Extract the [X, Y] coordinate from the center of the cell holding the provided text.  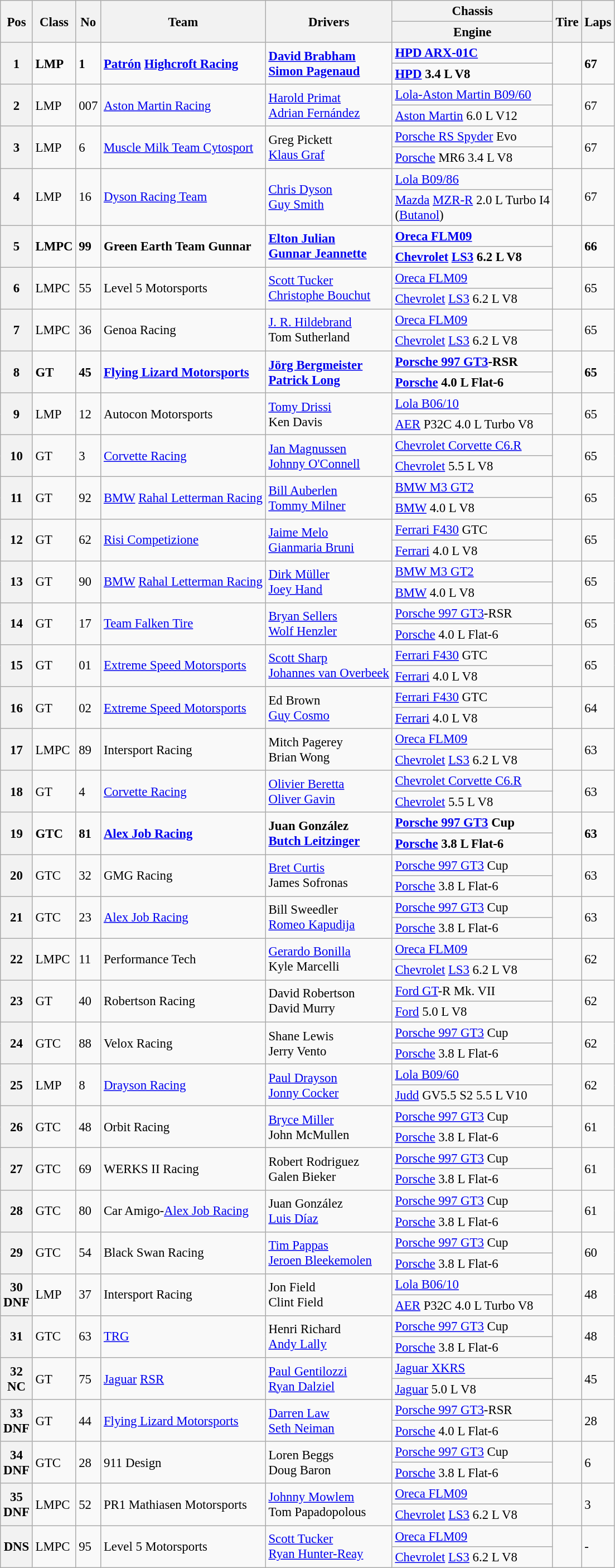
01 [88, 666]
Paul Drayson Jonny Cocker [329, 1085]
Gerardo Bonilla Kyle Marcelli [329, 959]
Robert Rodriguez Galen Bieker [329, 1169]
29 [17, 1253]
32NC [17, 1379]
David Brabham Simon Pagenaud [329, 64]
Porsche MR6 3.4 L V8 [472, 158]
24 [17, 1043]
911 Design [183, 1463]
Performance Tech [183, 959]
Judd GV5.5 S2 5.5 L V10 [472, 1096]
Green Earth Team Gunnar [183, 247]
20 [17, 876]
No [88, 21]
44 [88, 1420]
Scott Sharp Johannes van Overbeek [329, 666]
5 [17, 247]
Bret Curtis James Sofronas [329, 876]
Mitch Pagerey Brian Wong [329, 750]
Porsche RS Spyder Evo [472, 137]
37 [88, 1295]
02 [88, 707]
- [598, 1546]
Scott Tucker Christophe Bouchut [329, 288]
30DNF [17, 1295]
90 [88, 581]
81 [88, 833]
26 [17, 1127]
DNS [17, 1546]
13 [17, 581]
Pos [17, 21]
Henri Richard Andy Lally [329, 1337]
18 [17, 791]
Jaguar XKRS [472, 1368]
Risi Competizione [183, 540]
92 [88, 498]
Johnny Mowlem Tom Papadopolous [329, 1505]
Chris Dyson Guy Smith [329, 197]
55 [88, 288]
Black Swan Racing [183, 1253]
54 [88, 1253]
34DNF [17, 1463]
Team Falken Tire [183, 624]
Robertson Racing [183, 1001]
Ford GT-R Mk. VII [472, 991]
Paul Gentilozzi Ryan Dalziel [329, 1379]
Tim Pappas Jeroen Bleekemolen [329, 1253]
33DNF [17, 1420]
Lola B09/86 [472, 179]
52 [88, 1505]
Car Amigo-Alex Job Racing [183, 1210]
Bill Auberlen Tommy Milner [329, 498]
TRG [183, 1337]
60 [598, 1253]
Orbit Racing [183, 1127]
Juan González Luis Díaz [329, 1210]
Bill Sweedler Romeo Kapudija [329, 917]
Team [183, 21]
Genoa Racing [183, 330]
Greg Pickett Klaus Graf [329, 147]
7 [17, 330]
Lola-Aston Martin B09/60 [472, 95]
31 [17, 1337]
Loren Beggs Doug Baron [329, 1463]
88 [88, 1043]
27 [17, 1169]
Dyson Racing Team [183, 197]
80 [88, 1210]
Harold Primat Adrian Fernández [329, 105]
32 [88, 876]
Class [54, 21]
Juan González Butch Leitzinger [329, 833]
2 [17, 105]
Elton Julian Gunnar Jeannette [329, 247]
Autocon Motorsports [183, 414]
95 [88, 1546]
David Robertson David Murry [329, 1001]
Jon Field Clint Field [329, 1295]
69 [88, 1169]
Laps [598, 21]
Jaguar 5.0 L V8 [472, 1390]
Ed Brown Guy Cosmo [329, 707]
64 [598, 707]
Velox Racing [183, 1043]
Aston Martin 6.0 L V12 [472, 116]
Jörg Bergmeister Patrick Long [329, 372]
66 [598, 247]
Muscle Milk Team Cytosport [183, 147]
GMG Racing [183, 876]
25 [17, 1085]
22 [17, 959]
35DNF [17, 1505]
40 [88, 1001]
HPD 3.4 L V8 [472, 74]
15 [17, 666]
Drivers [329, 21]
Tomy Drissi Ken Davis [329, 414]
PR1 Mathiasen Motorsports [183, 1505]
Bryce Miller John McMullen [329, 1127]
Olivier Beretta Oliver Gavin [329, 791]
19 [17, 833]
Dirk Müller Joey Hand [329, 581]
9 [17, 414]
99 [88, 247]
Darren Law Seth Neiman [329, 1420]
14 [17, 624]
Drayson Racing [183, 1085]
Chassis [472, 11]
10 [17, 456]
Jan Magnussen Johnny O'Connell [329, 456]
75 [88, 1379]
007 [88, 105]
89 [88, 750]
Tire [567, 21]
Bryan Sellers Wolf Henzler [329, 624]
Aston Martin Racing [183, 105]
21 [17, 917]
Shane Lewis Jerry Vento [329, 1043]
Lola B09/60 [472, 1075]
36 [88, 330]
Ford 5.0 L V8 [472, 1012]
Patrón Highcroft Racing [183, 64]
Jaguar RSR [183, 1379]
J. R. Hildebrand Tom Sutherland [329, 330]
WERKS II Racing [183, 1169]
Jaime Melo Gianmaria Bruni [329, 540]
Scott Tucker Ryan Hunter-Reay [329, 1546]
Engine [472, 32]
HPD ARX-01C [472, 53]
Mazda MZR-R 2.0 L Turbo I4(Butanol) [472, 208]
